Pinpoint the cell where the given text exists, returning its (X, Y) midpoint coordinate. 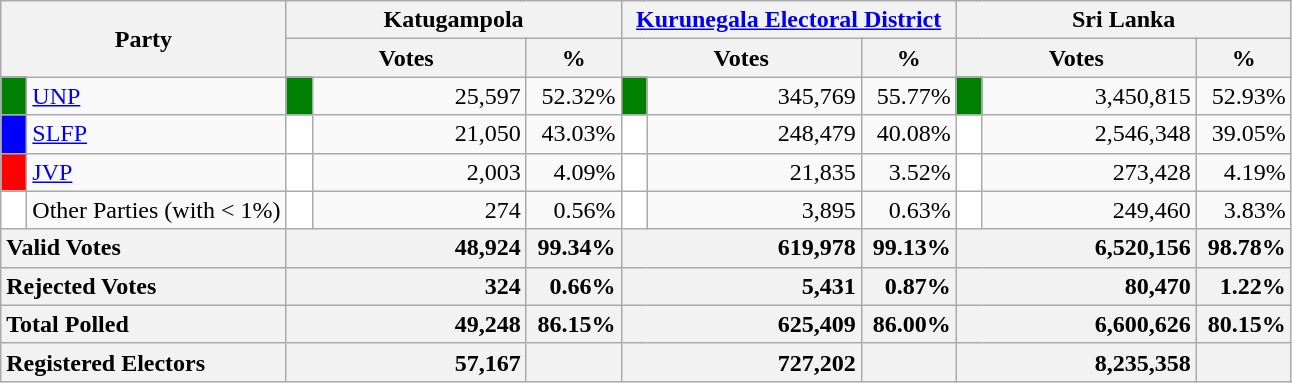
40.08% (908, 134)
6,600,626 (1076, 324)
0.56% (574, 210)
324 (406, 286)
99.13% (908, 248)
55.77% (908, 96)
3.52% (908, 172)
249,460 (1089, 210)
25,597 (419, 96)
43.03% (574, 134)
UNP (156, 96)
273,428 (1089, 172)
52.32% (574, 96)
4.09% (574, 172)
8,235,358 (1076, 362)
5,431 (741, 286)
86.15% (574, 324)
0.87% (908, 286)
Valid Votes (144, 248)
48,924 (406, 248)
Sri Lanka (1124, 20)
0.63% (908, 210)
3,895 (754, 210)
274 (419, 210)
Katugampola (454, 20)
4.19% (1244, 172)
52.93% (1244, 96)
SLFP (156, 134)
3.83% (1244, 210)
98.78% (1244, 248)
2,003 (419, 172)
6,520,156 (1076, 248)
Other Parties (with < 1%) (156, 210)
248,479 (754, 134)
625,409 (741, 324)
86.00% (908, 324)
Kurunegala Electoral District (788, 20)
57,167 (406, 362)
Registered Electors (144, 362)
99.34% (574, 248)
727,202 (741, 362)
80,470 (1076, 286)
Party (144, 39)
619,978 (741, 248)
345,769 (754, 96)
JVP (156, 172)
3,450,815 (1089, 96)
49,248 (406, 324)
Total Polled (144, 324)
21,835 (754, 172)
Rejected Votes (144, 286)
1.22% (1244, 286)
39.05% (1244, 134)
0.66% (574, 286)
2,546,348 (1089, 134)
21,050 (419, 134)
80.15% (1244, 324)
